Provide the [x, y] coordinate of the cell's center where the given text is located.  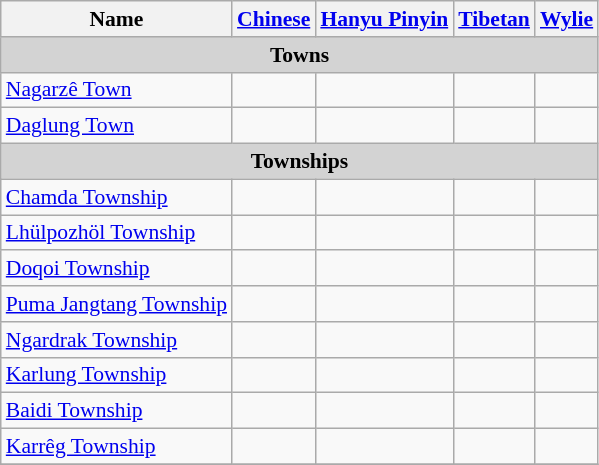
Wylie [566, 19]
Puma Jangtang Township [116, 304]
Name [116, 19]
Tibetan [494, 19]
Karlung Township [116, 375]
Karrêg Township [116, 447]
Chamda Township [116, 197]
Ngardrak Township [116, 340]
Doqoi Township [116, 269]
Baidi Township [116, 411]
Nagarzê Town [116, 90]
Towns [300, 55]
Lhülpozhöl Township [116, 233]
Hanyu Pinyin [384, 19]
Chinese [274, 19]
Townships [300, 162]
Daglung Town [116, 126]
